From the cell containing the given text, extract its center point as (X, Y) coordinate. 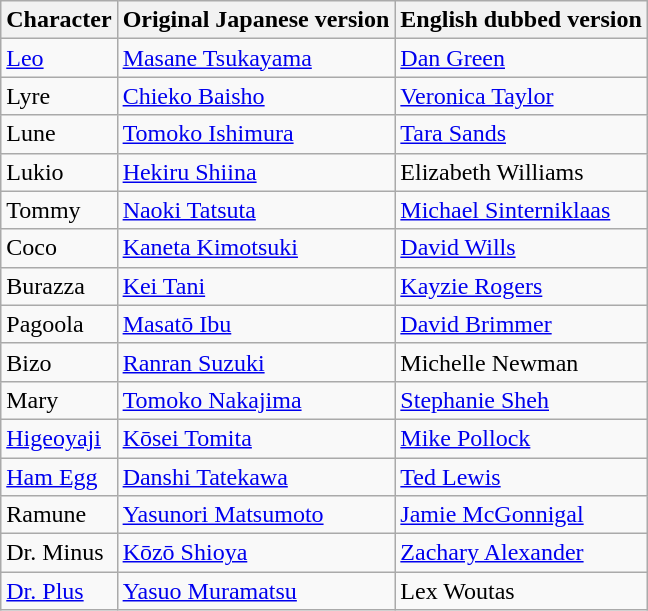
Burazza (59, 286)
English dubbed version (521, 20)
Masane Tsukayama (256, 58)
Pagoola (59, 324)
Mike Pollock (521, 438)
Bizo (59, 362)
Tomoko Nakajima (256, 400)
David Wills (521, 248)
Tommy (59, 210)
Kei Tani (256, 286)
Lukio (59, 172)
Yasunori Matsumoto (256, 515)
Michelle Newman (521, 362)
Lune (59, 134)
Original Japanese version (256, 20)
Higeoyaji (59, 438)
Stephanie Sheh (521, 400)
Ham Egg (59, 477)
Ranran Suzuki (256, 362)
Dan Green (521, 58)
Veronica Taylor (521, 96)
Lex Woutas (521, 591)
Ramune (59, 515)
Coco (59, 248)
Kayzie Rogers (521, 286)
Zachary Alexander (521, 553)
Danshi Tatekawa (256, 477)
Kōzō Shioya (256, 553)
Chieko Baisho (256, 96)
Elizabeth Williams (521, 172)
Yasuo Muramatsu (256, 591)
Naoki Tatsuta (256, 210)
Tomoko Ishimura (256, 134)
Dr. Minus (59, 553)
Kōsei Tomita (256, 438)
Dr. Plus (59, 591)
Character (59, 20)
Tara Sands (521, 134)
Masatō Ibu (256, 324)
Mary (59, 400)
Lyre (59, 96)
Jamie McGonnigal (521, 515)
David Brimmer (521, 324)
Leo (59, 58)
Kaneta Kimotsuki (256, 248)
Ted Lewis (521, 477)
Michael Sinterniklaas (521, 210)
Hekiru Shiina (256, 172)
